Return the (X, Y) coordinate for the center point of the cell that contains the specified text.  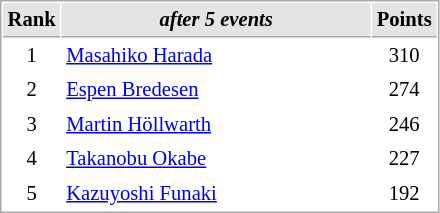
246 (404, 124)
274 (404, 90)
Masahiko Harada (216, 56)
Rank (32, 20)
5 (32, 194)
2 (32, 90)
310 (404, 56)
1 (32, 56)
Espen Bredesen (216, 90)
Martin Höllwarth (216, 124)
Takanobu Okabe (216, 158)
4 (32, 158)
192 (404, 194)
227 (404, 158)
after 5 events (216, 20)
Kazuyoshi Funaki (216, 194)
3 (32, 124)
Points (404, 20)
